Output the [x, y] coordinate of the center of the cell containing the given text.  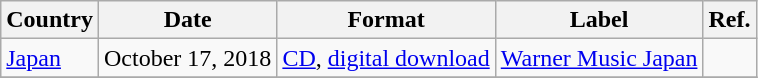
October 17, 2018 [187, 58]
Label [599, 20]
Japan [50, 58]
Format [386, 20]
Ref. [730, 20]
Warner Music Japan [599, 58]
Date [187, 20]
Country [50, 20]
CD, digital download [386, 58]
